For the text-containing cell, return its midpoint in [X, Y] coordinate format. 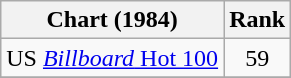
Chart (1984) [112, 20]
59 [258, 58]
US Billboard Hot 100 [112, 58]
Rank [258, 20]
